Locate the cell with the specified text and output its (x, y) center coordinate. 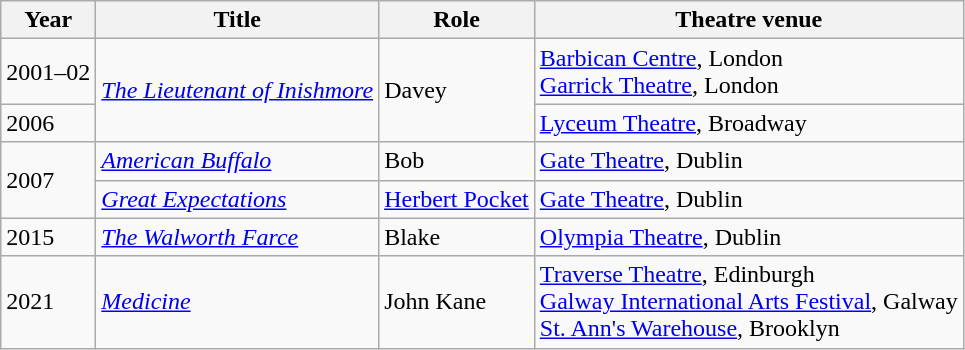
Theatre venue (748, 20)
American Buffalo (238, 161)
Herbert Pocket (457, 199)
Title (238, 20)
Role (457, 20)
Blake (457, 237)
2015 (48, 237)
2007 (48, 180)
2001–02 (48, 72)
The Lieutenant of Inishmore (238, 90)
Olympia Theatre, Dublin (748, 237)
Great Expectations (238, 199)
Bob (457, 161)
Davey (457, 90)
John Kane (457, 302)
The Walworth Farce (238, 237)
Barbican Centre, London Garrick Theatre, London (748, 72)
2006 (48, 123)
Medicine (238, 302)
2021 (48, 302)
Year (48, 20)
Traverse Theatre, Edinburgh Galway International Arts Festival, Galway St. Ann's Warehouse, Brooklyn (748, 302)
Lyceum Theatre, Broadway (748, 123)
